Pinpoint the cell where the given text exists, returning its [X, Y] midpoint coordinate. 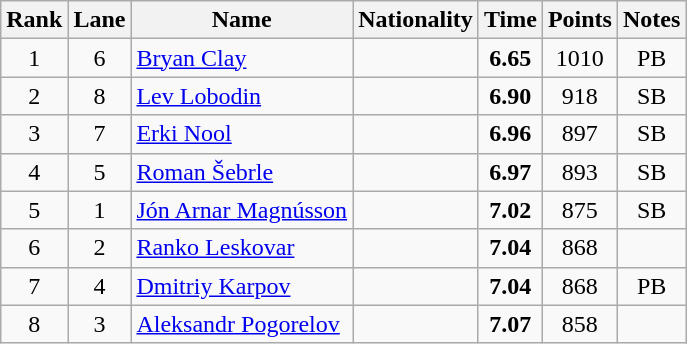
Roman Šebrle [242, 172]
858 [580, 324]
Erki Nool [242, 134]
Notes [651, 20]
Nationality [416, 20]
Rank [34, 20]
7.07 [510, 324]
Points [580, 20]
Jón Arnar Magnússon [242, 210]
Ranko Leskovar [242, 248]
1010 [580, 58]
897 [580, 134]
6.97 [510, 172]
Time [510, 20]
Lane [100, 20]
Name [242, 20]
918 [580, 96]
875 [580, 210]
Lev Lobodin [242, 96]
7.02 [510, 210]
6.96 [510, 134]
Bryan Clay [242, 58]
Dmitriy Karpov [242, 286]
6.90 [510, 96]
893 [580, 172]
6.65 [510, 58]
Aleksandr Pogorelov [242, 324]
